Provide the (x, y) coordinate of the cell's center where the given text is located.  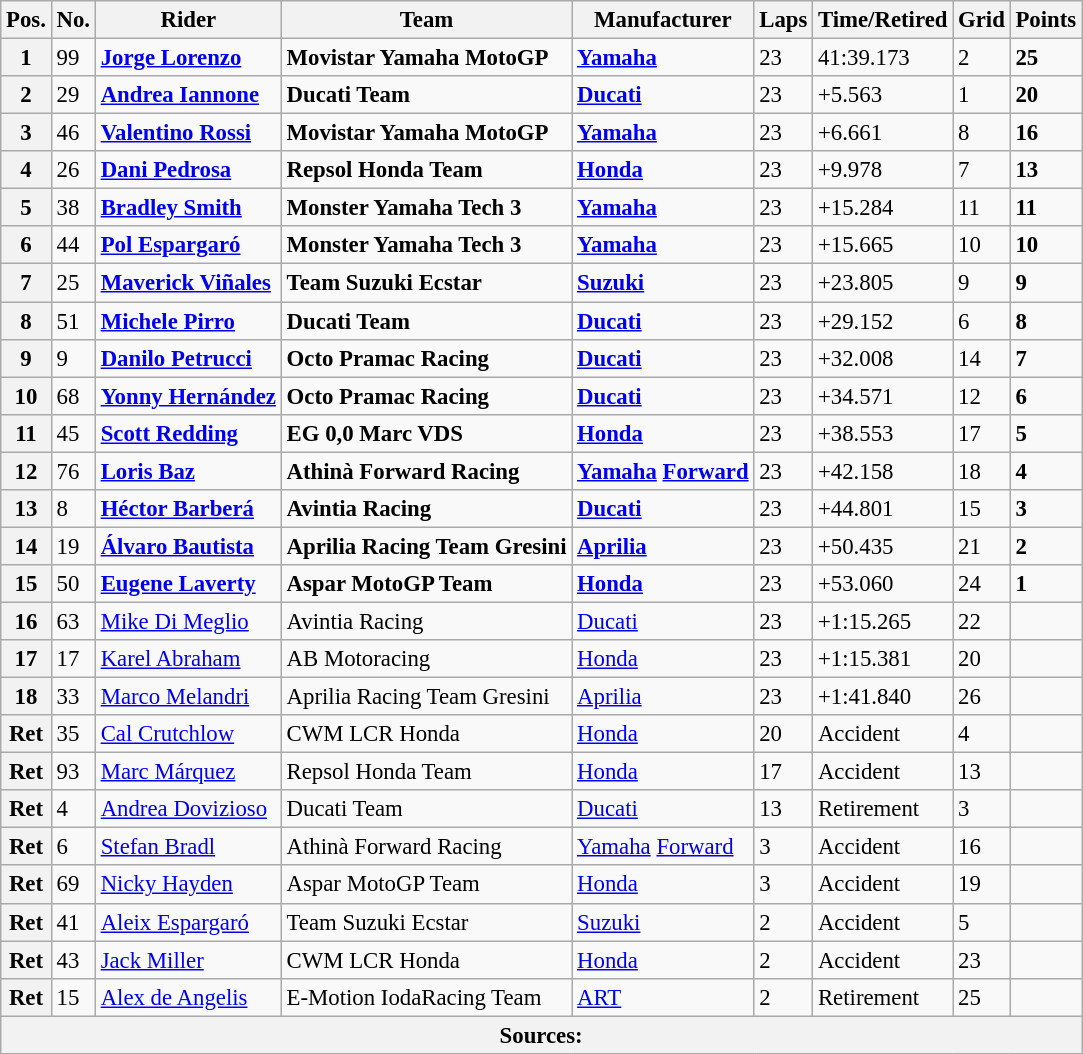
Sources: (542, 1035)
Danilo Petrucci (188, 358)
Grid (982, 20)
+15.284 (883, 208)
Alex de Angelis (188, 997)
Loris Baz (188, 471)
Cal Crutchlow (188, 734)
51 (73, 321)
Mike Di Meglio (188, 621)
Michele Pirro (188, 321)
Bradley Smith (188, 208)
Maverick Viñales (188, 283)
24 (982, 584)
46 (73, 133)
Yonny Hernández (188, 396)
+34.571 (883, 396)
+53.060 (883, 584)
76 (73, 471)
Time/Retired (883, 20)
+6.661 (883, 133)
41:39.173 (883, 58)
+1:15.265 (883, 621)
21 (982, 546)
Álvaro Bautista (188, 546)
+1:41.840 (883, 697)
+29.152 (883, 321)
Jorge Lorenzo (188, 58)
E-Motion IodaRacing Team (426, 997)
68 (73, 396)
63 (73, 621)
50 (73, 584)
Andrea Iannone (188, 95)
+42.158 (883, 471)
Nicky Hayden (188, 885)
+5.563 (883, 95)
Dani Pedrosa (188, 170)
69 (73, 885)
+44.801 (883, 509)
Jack Miller (188, 960)
Aleix Espargaró (188, 922)
29 (73, 95)
+32.008 (883, 358)
Manufacturer (663, 20)
Laps (784, 20)
44 (73, 245)
Karel Abraham (188, 659)
43 (73, 960)
ART (663, 997)
+38.553 (883, 433)
Rider (188, 20)
+9.978 (883, 170)
38 (73, 208)
EG 0,0 Marc VDS (426, 433)
Team (426, 20)
Andrea Dovizioso (188, 809)
No. (73, 20)
Pol Espargaró (188, 245)
22 (982, 621)
Eugene Laverty (188, 584)
Points (1046, 20)
+1:15.381 (883, 659)
Stefan Bradl (188, 847)
Marco Melandri (188, 697)
45 (73, 433)
AB Motoracing (426, 659)
99 (73, 58)
35 (73, 734)
Valentino Rossi (188, 133)
33 (73, 697)
Pos. (26, 20)
93 (73, 772)
+15.665 (883, 245)
41 (73, 922)
Héctor Barberá (188, 509)
Scott Redding (188, 433)
+50.435 (883, 546)
Marc Márquez (188, 772)
+23.805 (883, 283)
